Identify which cell holds the provided text, then report its [X, Y] central coordinate. 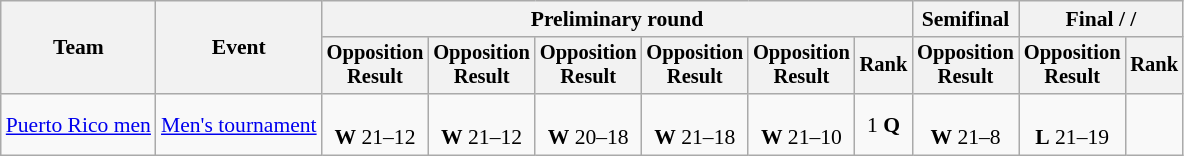
Final / / [1101, 19]
Puerto Rico men [78, 124]
Team [78, 48]
W 21–18 [694, 124]
L 21–19 [1072, 124]
Event [239, 48]
W 21–8 [966, 124]
W 21–10 [802, 124]
1 Q [884, 124]
Men's tournament [239, 124]
W 20–18 [588, 124]
Semifinal [966, 19]
Preliminary round [618, 19]
